For the text-containing cell, return its midpoint in [X, Y] coordinate format. 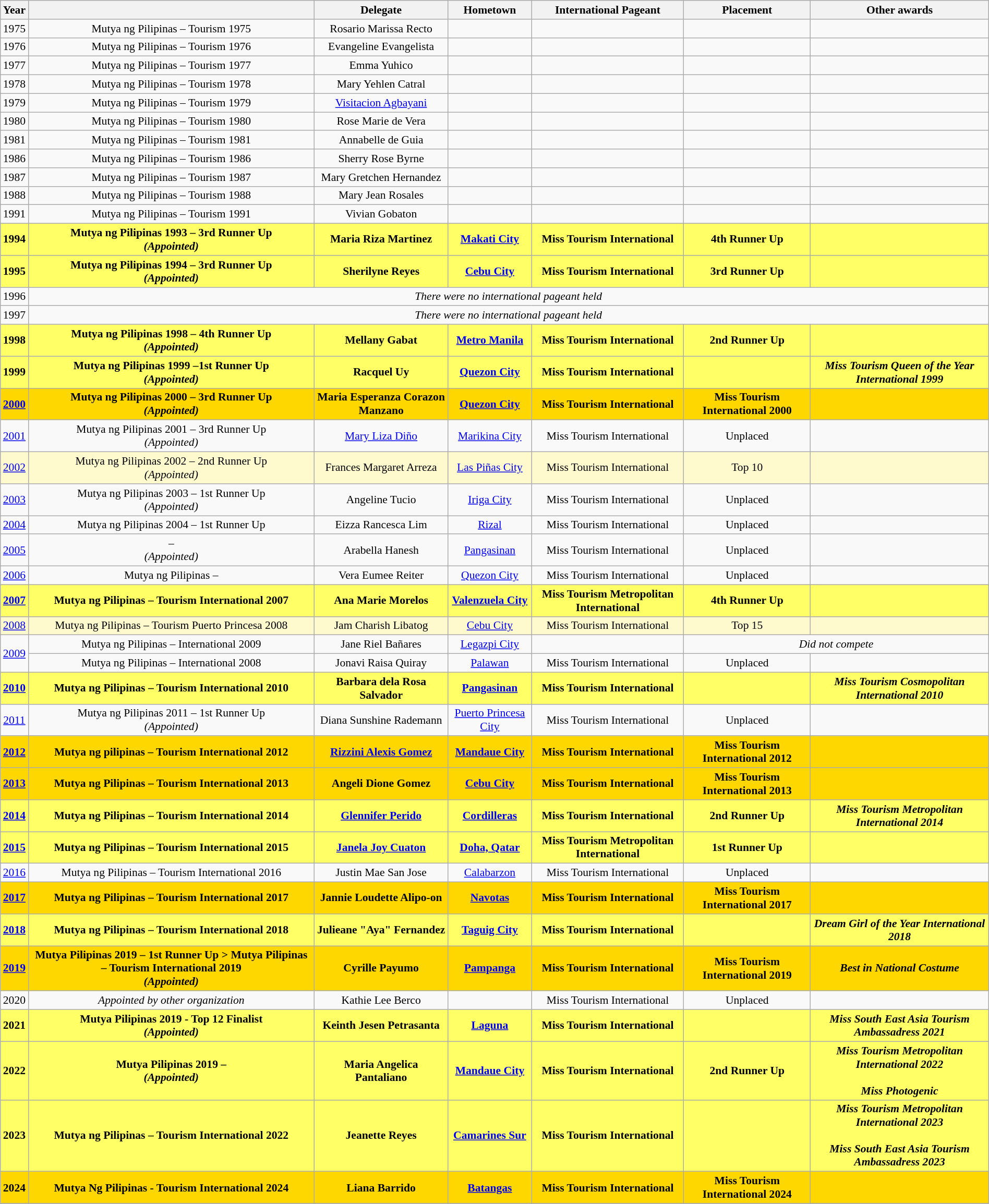
Marikina City [490, 436]
Mutya ng Pilipinas – Tourism 1976 [171, 47]
Mutya ng Pilipinas 2003 – 1st Runner Up(Appointed) [171, 500]
Mutya ng Pilipinas – Tourism 1980 [171, 121]
Mutya ng Pilipinas – Tourism International 2013 [171, 784]
Keinth Jesen Petrasanta [381, 1025]
Mutya ng Pilipinas – Tourism International 2022 [171, 1136]
Appointed by other organization [171, 1001]
2009 [15, 654]
Rosario Marissa Recto [381, 29]
2013 [15, 784]
2002 [15, 468]
Rizal [490, 525]
2024 [15, 1188]
– (Appointed) [171, 551]
2022 [15, 1071]
Laguna [490, 1025]
Mutya ng Pilipinas – Tourism International 2014 [171, 816]
Jam Charish Libatog [381, 626]
Julieane "Aya" Fernandez [381, 930]
Mary Gretchen Hernandez [381, 177]
Batangas [490, 1188]
Mary Yehlen Catral [381, 84]
Mutya ng Pilipinas 2011 – 1st Runner Up(Appointed) [171, 720]
1987 [15, 177]
2005 [15, 551]
Visitacion Agbayani [381, 103]
2023 [15, 1136]
Puerto Princesa City [490, 720]
Las Piñas City [490, 468]
Miss Tourism Queen of the Year International 1999 [899, 372]
Miss Tourism International 2019 [747, 969]
Arabella Hanesh [381, 551]
Mutya ng Pilipinas – Tourism International 2016 [171, 873]
Glennifer Perido [381, 816]
Miss Tourism International 2024 [747, 1188]
2011 [15, 720]
Mutya ng Pilipinas 2002 – 2nd Runner Up(Appointed) [171, 468]
Mutya ng pilipinas – Tourism International 2012 [171, 752]
Barbara dela Rosa Salvador [381, 688]
Camarines Sur [490, 1136]
Mutya ng Pilipinas – Tourism International 2017 [171, 898]
2014 [15, 816]
1988 [15, 196]
2012 [15, 752]
Makati City [490, 240]
Hometown [490, 10]
Miss Tourism Metropolitan International 2023Miss South East Asia Tourism Ambassadress 2023 [899, 1136]
Mutya ng Pilipinas 2000 – 3rd Runner Up(Appointed) [171, 404]
1995 [15, 271]
Legazpi City [490, 644]
Sherilyne Reyes [381, 271]
Iriga City [490, 500]
Emma Yuhico [381, 66]
Liana Barrido [381, 1188]
1981 [15, 140]
Maria Riza Martinez [381, 240]
Evangeline Evangelista [381, 47]
2015 [15, 848]
Did not compete [836, 644]
Miss Tourism International 2000 [747, 404]
Top 15 [747, 626]
Cordilleras [490, 816]
Miss Tourism International 2012 [747, 752]
Mutya ng Pilipinas – Tourism 1991 [171, 214]
1975 [15, 29]
Mutya ng Pilipinas – Tourism 1988 [171, 196]
Ana Marie Morelos [381, 601]
Mutya ng Pilipinas – Tourism 1975 [171, 29]
Miss Tourism Cosmopolitan International 2010 [899, 688]
Calabarzon [490, 873]
Mutya Pilipinas 2019 – 1st Runner Up > Mutya Pilipinas – Tourism International 2019(Appointed) [171, 969]
1977 [15, 66]
Vera Eumee Reiter [381, 576]
Racquel Uy [381, 372]
International Pageant [608, 10]
1979 [15, 103]
Mutya ng Pilipinas – [171, 576]
Mutya ng Pilipinas – Tourism 1978 [171, 84]
Mutya Pilipinas 2019 – (Appointed) [171, 1071]
Sherry Rose Byrne [381, 159]
Palawan [490, 663]
1st Runner Up [747, 848]
Dream Girl of the Year International 2018 [899, 930]
2000 [15, 404]
Taguig City [490, 930]
Year [15, 10]
Mutya ng Pilipinas – Tourism 1981 [171, 140]
2017 [15, 898]
Mutya ng Pilipinas – Tourism Puerto Princesa 2008 [171, 626]
Delegate [381, 10]
2001 [15, 436]
Mutya ng Pilipinas – Tourism International 2018 [171, 930]
1998 [15, 340]
1999 [15, 372]
Mary Liza Diño [381, 436]
Mutya Ng Pilipinas - Tourism International 2024 [171, 1188]
1978 [15, 84]
Mutya ng Pilipinas – Tourism 1987 [171, 177]
2004 [15, 525]
Mutya Pilipinas 2019 - Top 12 Finalist(Appointed) [171, 1025]
Janela Joy Cuaton [381, 848]
2021 [15, 1025]
2016 [15, 873]
1997 [15, 315]
Metro Manila [490, 340]
Mutya ng Pilipinas – Tourism International 2010 [171, 688]
Mutya ng Pilipinas 1999 –1st Runner Up(Appointed) [171, 372]
Mutya ng Pilipinas 2004 – 1st Runner Up [171, 525]
Top 10 [747, 468]
Vivian Gobaton [381, 214]
1996 [15, 297]
Mutya ng Pilipinas 2001 – 3rd Runner Up(Appointed) [171, 436]
Rose Marie de Vera [381, 121]
Mutya ng Pilipinas – International 2009 [171, 644]
1976 [15, 47]
Jane Riel Bañares [381, 644]
Jeanette Reyes [381, 1136]
Mutya ng Pilipinas 1993 – 3rd Runner Up(Appointed) [171, 240]
Placement [747, 10]
Miss Tourism International 2017 [747, 898]
Jonavi Raisa Quiray [381, 663]
Mutya ng Pilipinas 1994 – 3rd Runner Up(Appointed) [171, 271]
Maria Angelica Pantaliano [381, 1071]
Mutya ng Pilipinas – International 2008 [171, 663]
2018 [15, 930]
Angeline Tucio [381, 500]
Maria Esperanza Corazon Manzano [381, 404]
Diana Sunshine Rademann [381, 720]
Annabelle de Guia [381, 140]
Rizzini Alexis Gomez [381, 752]
Pampanga [490, 969]
Justin Mae San Jose [381, 873]
Other awards [899, 10]
1980 [15, 121]
Miss Tourism Metropolitan International 2014 [899, 816]
Mutya ng Pilipinas – Tourism 1977 [171, 66]
Frances Margaret Arreza [381, 468]
Navotas [490, 898]
1994 [15, 240]
Jannie Loudette Alipo-on [381, 898]
Doha, Qatar [490, 848]
Miss Tourism Metropolitan International 2022Miss Photogenic [899, 1071]
Miss South East Asia Tourism Ambassadress 2021 [899, 1025]
Cyrille Payumo [381, 969]
Mutya ng Pilipinas 1998 – 4th Runner Up(Appointed) [171, 340]
2007 [15, 601]
3rd Runner Up [747, 271]
Mutya ng Pilipinas – Tourism 1986 [171, 159]
2006 [15, 576]
Kathie Lee Berco [381, 1001]
2020 [15, 1001]
2003 [15, 500]
2019 [15, 969]
Mutya ng Pilipinas – Tourism International 2007 [171, 601]
Miss Tourism International 2013 [747, 784]
1991 [15, 214]
Mutya ng Pilipinas – Tourism International 2015 [171, 848]
Mellany Gabat [381, 340]
Angeli Dione Gomez [381, 784]
Mary Jean Rosales [381, 196]
2008 [15, 626]
2010 [15, 688]
Eizza Rancesca Lim [381, 525]
Mutya ng Pilipinas – Tourism 1979 [171, 103]
Valenzuela City [490, 601]
1986 [15, 159]
Best in National Costume [899, 969]
